Search for the cell housing the specified text and yield its [X, Y] center coordinate. 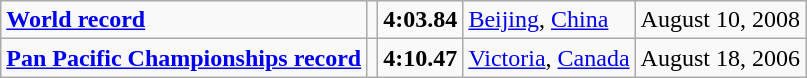
4:10.47 [420, 58]
Beijing, China [549, 20]
Victoria, Canada [549, 58]
Pan Pacific Championships record [184, 58]
4:03.84 [420, 20]
August 10, 2008 [720, 20]
August 18, 2006 [720, 58]
World record [184, 20]
